Output the (X, Y) coordinate of the center of the cell containing the given text.  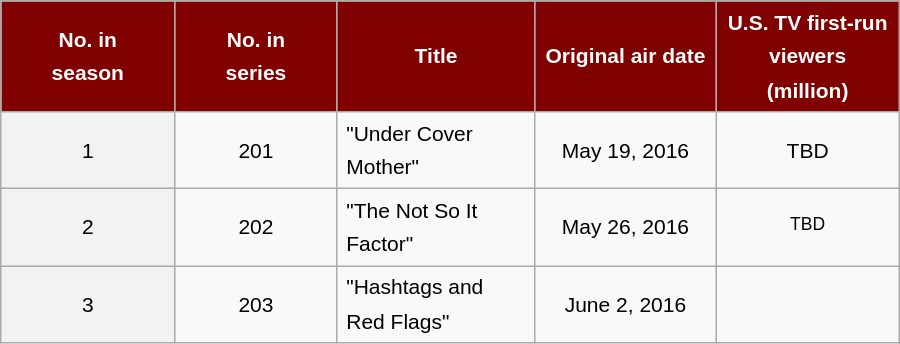
May 26, 2016 (626, 226)
U.S. TV first-run viewers(million) (808, 56)
203 (256, 304)
202 (256, 226)
Title (436, 56)
1 (88, 150)
No. inseason (88, 56)
201 (256, 150)
June 2, 2016 (626, 304)
3 (88, 304)
"Under Cover Mother" (436, 150)
"The Not So It Factor" (436, 226)
No. inseries (256, 56)
2 (88, 226)
"Hashtags and Red Flags" (436, 304)
Original air date (626, 56)
May 19, 2016 (626, 150)
